Locate the cell with the specified text and output its (x, y) center coordinate. 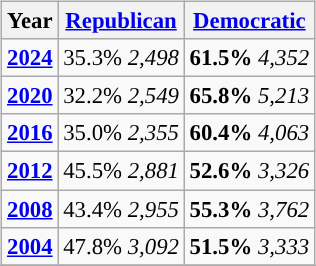
Republican (121, 21)
51.5% 3,333 (249, 246)
45.5% 2,881 (121, 171)
35.3% 2,498 (121, 58)
32.2% 2,549 (121, 96)
55.3% 3,762 (249, 209)
60.4% 4,063 (249, 133)
52.6% 3,326 (249, 171)
2020 (30, 96)
2024 (30, 58)
2016 (30, 133)
65.8% 5,213 (249, 96)
Democratic (249, 21)
43.4% 2,955 (121, 209)
2004 (30, 246)
35.0% 2,355 (121, 133)
2012 (30, 171)
2008 (30, 209)
61.5% 4,352 (249, 58)
47.8% 3,092 (121, 246)
Year (30, 21)
